Output the [x, y] coordinate of the center of the cell containing the given text.  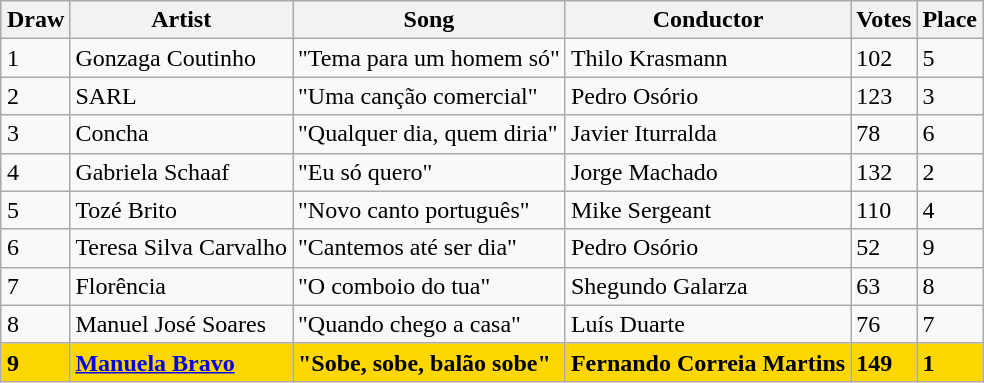
123 [884, 96]
78 [884, 134]
Tozé Brito [182, 210]
"Cantemos até ser dia" [428, 248]
110 [884, 210]
149 [884, 362]
Luís Duarte [708, 324]
Florência [182, 286]
Javier Iturralda [708, 134]
Gonzaga Coutinho [182, 58]
52 [884, 248]
102 [884, 58]
"Uma canção comercial" [428, 96]
Teresa Silva Carvalho [182, 248]
Jorge Machado [708, 172]
Place [950, 20]
Shegundo Galarza [708, 286]
Artist [182, 20]
63 [884, 286]
"Novo canto português" [428, 210]
"O comboio do tua" [428, 286]
Song [428, 20]
Concha [182, 134]
Thilo Krasmann [708, 58]
Gabriela Schaaf [182, 172]
"Eu só quero" [428, 172]
"Qualquer dia, quem diria" [428, 134]
Votes [884, 20]
SARL [182, 96]
Manuela Bravo [182, 362]
Conductor [708, 20]
"Tema para um homem só" [428, 58]
Draw [35, 20]
Mike Sergeant [708, 210]
"Quando chego a casa" [428, 324]
Manuel José Soares [182, 324]
132 [884, 172]
"Sobe, sobe, balão sobe" [428, 362]
76 [884, 324]
Fernando Correia Martins [708, 362]
